Find where the given text appears and provide that cell's center as [X, Y] coordinate. 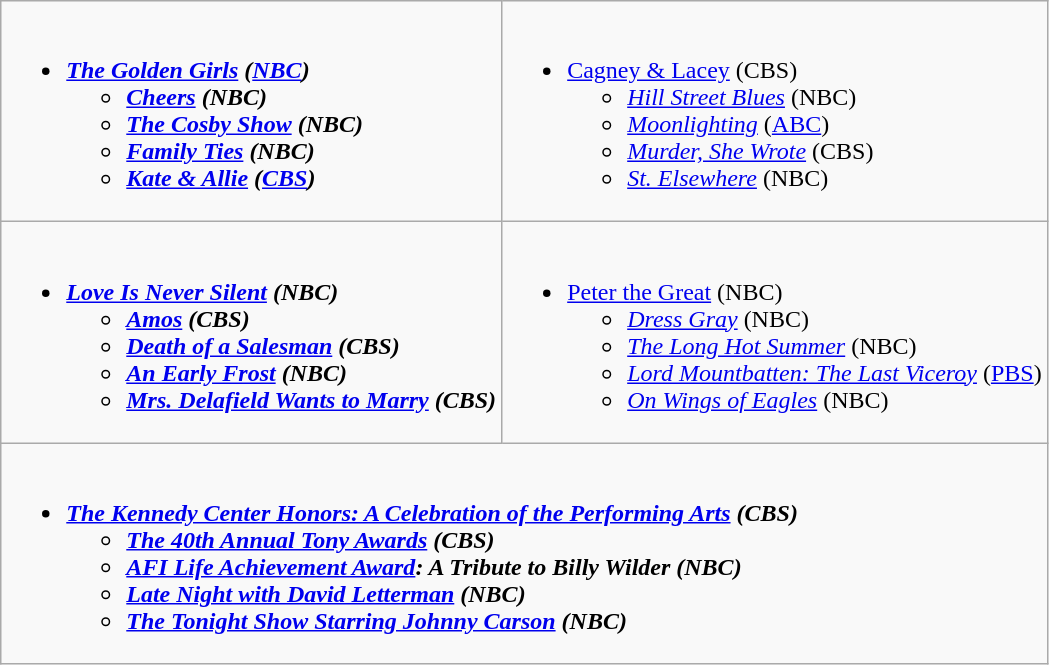
The Golden Girls (NBC)Cheers (NBC)The Cosby Show (NBC)Family Ties (NBC)Kate & Allie (CBS) [252, 112]
Love Is Never Silent (NBC)Amos (CBS)Death of a Salesman (CBS)An Early Frost (NBC)Mrs. Delafield Wants to Marry (CBS) [252, 332]
Peter the Great (NBC)Dress Gray (NBC)The Long Hot Summer (NBC)Lord Mountbatten: The Last Viceroy (PBS)On Wings of Eagles (NBC) [775, 332]
Cagney & Lacey (CBS)Hill Street Blues (NBC)Moonlighting (ABC)Murder, She Wrote (CBS)St. Elsewhere (NBC) [775, 112]
